Return (X, Y) of the center of cell containing provided text 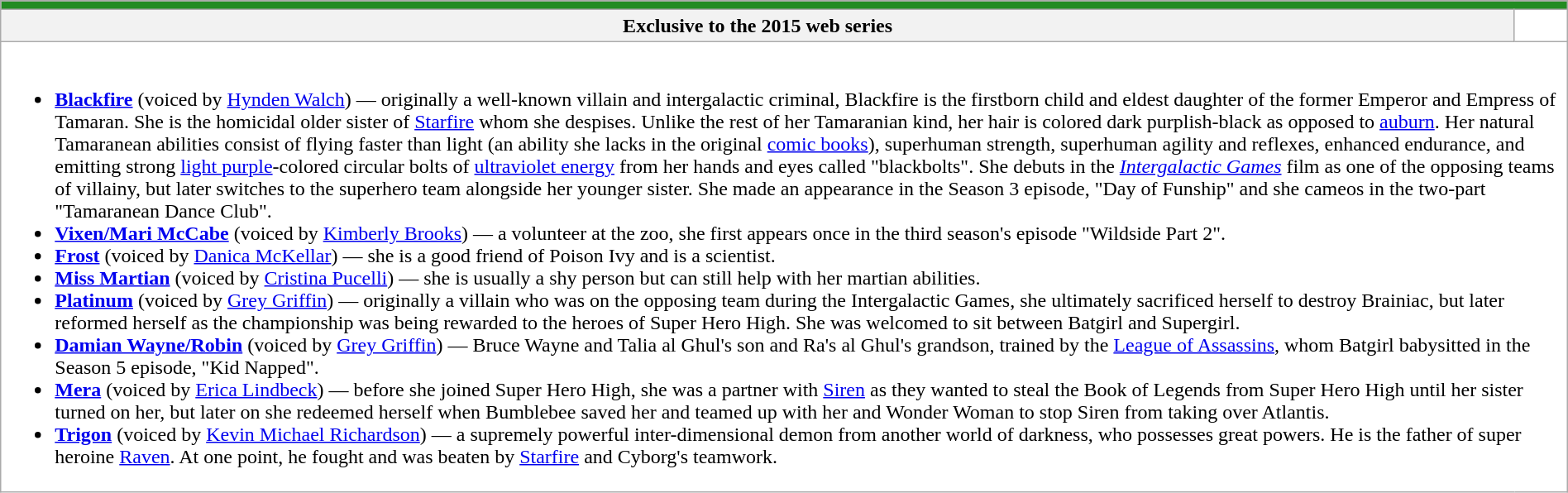
Exclusive to the 2015 web series (758, 26)
